From the cell containing the given text, extract its center point as (X, Y) coordinate. 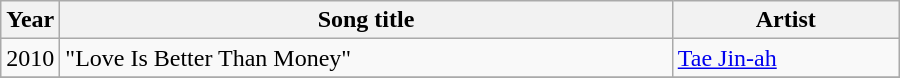
2010 (30, 58)
"Love Is Better Than Money" (366, 58)
Year (30, 20)
Tae Jin-ah (786, 58)
Artist (786, 20)
Song title (366, 20)
